Determine the [X, Y] coordinate at the center of the cell enclosing the given text.  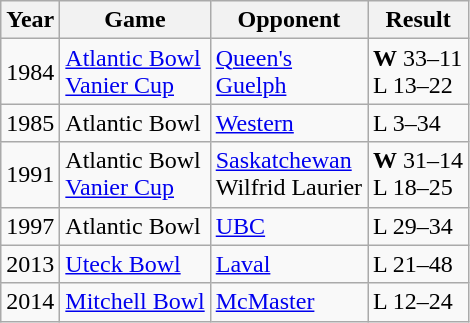
L 21–48 [418, 264]
Opponent [288, 20]
McMaster [288, 302]
1984 [30, 72]
W 33–11L 13–22 [418, 72]
Western [288, 123]
1991 [30, 174]
Game [135, 20]
1985 [30, 123]
Laval [288, 264]
Mitchell Bowl [135, 302]
Uteck Bowl [135, 264]
Queen'sGuelph [288, 72]
1997 [30, 226]
Result [418, 20]
L 3–34 [418, 123]
Year [30, 20]
2014 [30, 302]
L 12–24 [418, 302]
W 31–14L 18–25 [418, 174]
SaskatchewanWilfrid Laurier [288, 174]
2013 [30, 264]
UBC [288, 226]
L 29–34 [418, 226]
